Locate the cell with the specified text and output its [X, Y] center coordinate. 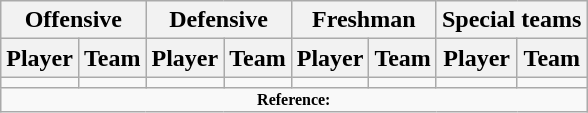
Defensive [218, 20]
Reference: [294, 100]
Offensive [74, 20]
Special teams [511, 20]
Freshman [364, 20]
